Return [X, Y] of the center of cell containing provided text 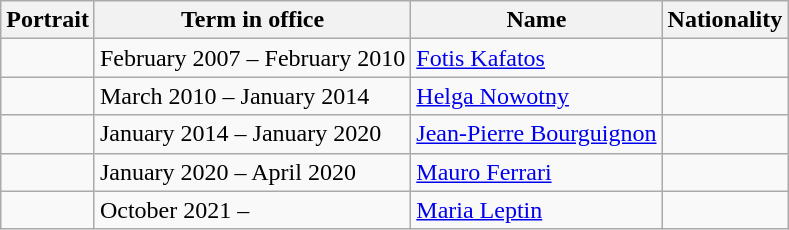
January 2014 – January 2020 [252, 134]
February 2007 – February 2010 [252, 58]
Maria Leptin [536, 210]
Jean-Pierre Bourguignon [536, 134]
Portrait [48, 20]
October 2021 – [252, 210]
March 2010 – January 2014 [252, 96]
Mauro Ferrari [536, 172]
Nationality [725, 20]
January 2020 – April 2020 [252, 172]
Helga Nowotny [536, 96]
Name [536, 20]
Term in office [252, 20]
Fotis Kafatos [536, 58]
